Return [x, y] of the center of cell containing provided text 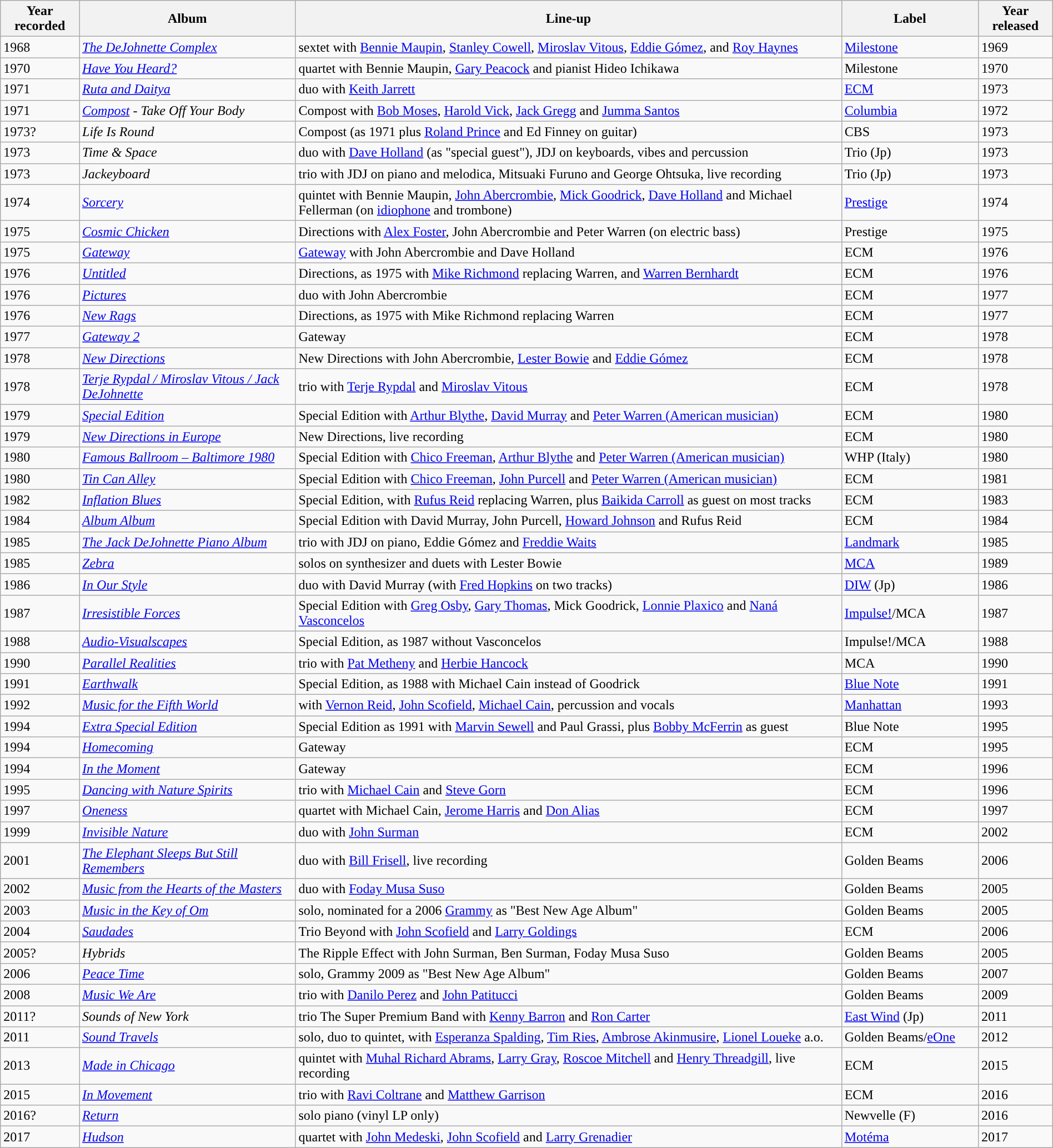
Compost - Take Off Your Body [188, 111]
Audio-Visualscapes [188, 641]
sextet with Bennie Maupin, Stanley Cowell, Miroslav Vitous, Eddie Gómez, and Roy Haynes [569, 47]
Saudades [188, 931]
The DeJohnette Complex [188, 47]
2005? [40, 953]
Parallel Realities [188, 663]
Made in Chicago [188, 1066]
Manhattan [910, 705]
Gateway 2 [188, 337]
Life Is Round [188, 132]
Directions, as 1975 with Mike Richmond replacing Warren [569, 316]
Sounds of New York [188, 1016]
with Vernon Reid, John Scofield, Michael Cain, percussion and vocals [569, 705]
Zebra [188, 563]
Album Album [188, 521]
Year released [1015, 19]
Invisible Nature [188, 832]
duo with John Surman [569, 832]
duo with Keith Jarrett [569, 89]
Special Edition, as 1988 with Michael Cain instead of Goodrick [569, 684]
1989 [1015, 563]
trio with Pat Metheny and Herbie Hancock [569, 663]
Special Edition with Chico Freeman, Arthur Blythe and Peter Warren (American musician) [569, 458]
Peace Time [188, 974]
trio with Ravi Coltrane and Matthew Garrison [569, 1095]
New Directions in Europe [188, 437]
Music We Are [188, 995]
1983 [1015, 500]
2012 [1015, 1037]
quintet with Muhal Richard Abrams, Larry Gray, Roscoe Mitchell and Henry Threadgill, live recording [569, 1066]
Pictures [188, 295]
Oneness [188, 811]
Time & Space [188, 153]
2004 [40, 931]
The Elephant Sleeps But Still Remembers [188, 861]
New Directions with John Abercrombie, Lester Bowie and Eddie Gómez [569, 358]
DIW (Jp) [910, 584]
duo with John Abercrombie [569, 295]
Irresistible Forces [188, 613]
The Ripple Effect with John Surman, Ben Surman, Foday Musa Suso [569, 953]
New Directions [188, 358]
Homecoming [188, 748]
Directions with Alex Foster, John Abercrombie and Peter Warren (on electric bass) [569, 231]
quartet with John Medeski, John Scofield and Larry Grenadier [569, 1137]
CBS [910, 132]
trio with Michael Cain and Steve Gorn [569, 790]
1993 [1015, 705]
Special Edition with Chico Freeman, John Purcell and Peter Warren (American musician) [569, 479]
Year recorded [40, 19]
Special Edition with Arthur Blythe, David Murray and Peter Warren (American musician) [569, 415]
Earthwalk [188, 684]
2009 [1015, 995]
Extra Special Edition [188, 726]
In Movement [188, 1095]
Columbia [910, 111]
Tin Can Alley [188, 479]
Line-up [569, 19]
2003 [40, 910]
duo with Foday Musa Suso [569, 889]
quartet with Michael Cain, Jerome Harris and Don Alias [569, 811]
quartet with Bennie Maupin, Gary Peacock and pianist Hideo Ichikawa [569, 68]
1999 [40, 832]
2013 [40, 1066]
Sorcery [188, 202]
Music from the Hearts of the Masters [188, 889]
1968 [40, 47]
trio with JDJ on piano, Eddie Gómez and Freddie Waits [569, 542]
2008 [40, 995]
Untitled [188, 273]
Dancing with Nature Spirits [188, 790]
Hudson [188, 1137]
1969 [1015, 47]
Album [188, 19]
1992 [40, 705]
Jackeyboard [188, 174]
Inflation Blues [188, 500]
trio with JDJ on piano and melodica, Mitsuaki Furuno and George Ohtsuka, live recording [569, 174]
Special Edition as 1991 with Marvin Sewell and Paul Grassi, plus Bobby McFerrin as guest [569, 726]
duo with Dave Holland (as "special guest"), JDJ on keyboards, vibes and percussion [569, 153]
Special Edition with Greg Osby, Gary Thomas, Mick Goodrick, Lonnie Plaxico and Naná Vasconcelos [569, 613]
Special Edition with David Murray, John Purcell, Howard Johnson and Rufus Reid [569, 521]
Terje Rypdal / Miroslav Vitous / Jack DeJohnette [188, 387]
Compost with Bob Moses, Harold Vick, Jack Gregg and Jumma Santos [569, 111]
solo, Grammy 2009 as "Best New Age Album" [569, 974]
East Wind (Jp) [910, 1016]
WHP (Italy) [910, 458]
trio with Danilo Perez and John Patitucci [569, 995]
The Jack DeJohnette Piano Album [188, 542]
Special Edition, as 1987 without Vasconcelos [569, 641]
duo with Bill Frisell, live recording [569, 861]
solo, duo to quintet, with Esperanza Spalding, Tim Ries, Ambrose Akinmusire, Lionel Loueke a.o. [569, 1037]
2011? [40, 1016]
Special Edition [188, 415]
Music for the Fifth World [188, 705]
Music in the Key of Om [188, 910]
Sound Travels [188, 1037]
In the Moment [188, 769]
Gateway with John Abercrombie and Dave Holland [569, 252]
solos on synthesizer and duets with Lester Bowie [569, 563]
Return [188, 1116]
Hybrids [188, 953]
1981 [1015, 479]
quintet with Bennie Maupin, John Abercrombie, Mick Goodrick, Dave Holland and Michael Fellerman (on idiophone and trombone) [569, 202]
2007 [1015, 974]
Landmark [910, 542]
trio The Super Premium Band with Kenny Barron and Ron Carter [569, 1016]
Special Edition, with Rufus Reid replacing Warren, plus Baikida Carroll as guest on most tracks [569, 500]
Golden Beams/eOne [910, 1037]
Label [910, 19]
2001 [40, 861]
2016? [40, 1116]
solo piano (vinyl LP only) [569, 1116]
1972 [1015, 111]
New Directions, live recording [569, 437]
Ruta and Daitya [188, 89]
Trio Beyond with John Scofield and Larry Goldings [569, 931]
Have You Heard? [188, 68]
In Our Style [188, 584]
solo, nominated for a 2006 Grammy as "Best New Age Album" [569, 910]
1973? [40, 132]
Famous Ballroom – Baltimore 1980 [188, 458]
Newvelle (F) [910, 1116]
New Rags [188, 316]
trio with Terje Rypdal and Miroslav Vitous [569, 387]
Cosmic Chicken [188, 231]
Motéma [910, 1137]
1982 [40, 500]
Directions, as 1975 with Mike Richmond replacing Warren, and Warren Bernhardt [569, 273]
Compost (as 1971 plus Roland Prince and Ed Finney on guitar) [569, 132]
duo with David Murray (with Fred Hopkins on two tracks) [569, 584]
